Locate the cell with the specified text and output its [x, y] center coordinate. 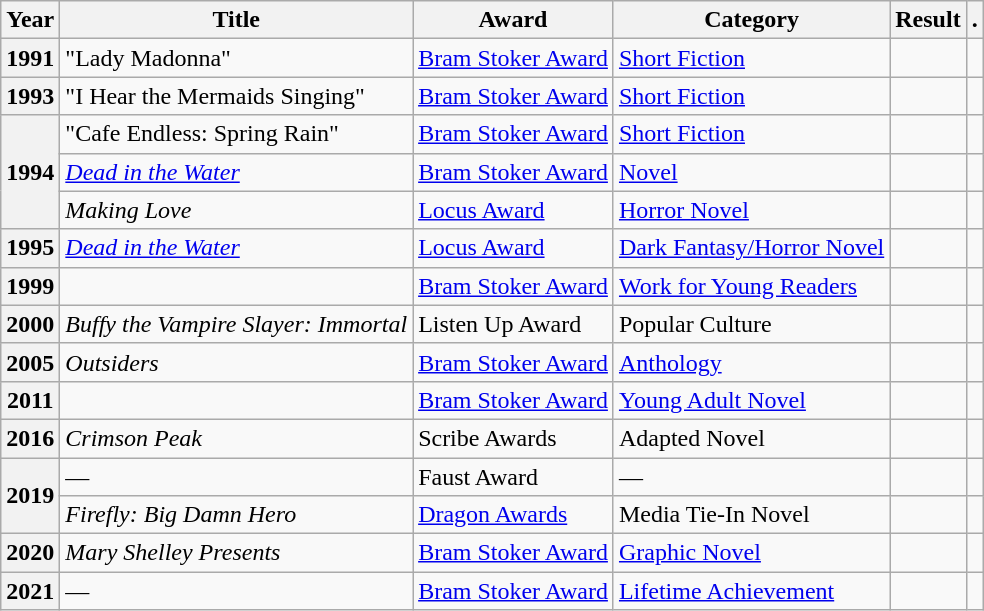
Firefly: Big Damn Hero [236, 515]
1993 [30, 96]
Young Adult Novel [751, 400]
"Cafe Endless: Spring Rain" [236, 134]
"I Hear the Mermaids Singing" [236, 96]
. [974, 20]
2019 [30, 496]
2000 [30, 324]
Result [928, 20]
Work for Young Readers [751, 286]
Title [236, 20]
2020 [30, 553]
1991 [30, 58]
Dark Fantasy/Horror Novel [751, 248]
1999 [30, 286]
Listen Up Award [514, 324]
Graphic Novel [751, 553]
Popular Culture [751, 324]
Buffy the Vampire Slayer: Immortal [236, 324]
Award [514, 20]
Mary Shelley Presents [236, 553]
Novel [751, 172]
Lifetime Achievement [751, 591]
Outsiders [236, 362]
2016 [30, 438]
1995 [30, 248]
Horror Novel [751, 210]
Crimson Peak [236, 438]
Anthology [751, 362]
Adapted Novel [751, 438]
Making Love [236, 210]
Faust Award [514, 477]
"Lady Madonna" [236, 58]
Category [751, 20]
2021 [30, 591]
Scribe Awards [514, 438]
2005 [30, 362]
2011 [30, 400]
Year [30, 20]
1994 [30, 172]
Media Tie-In Novel [751, 515]
Dragon Awards [514, 515]
